Extract the [x, y] coordinate from the center of the cell holding the provided text.  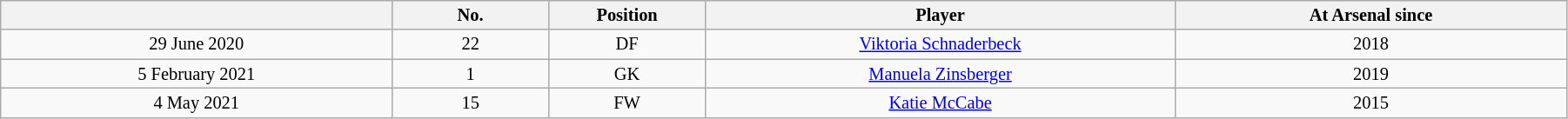
No. [471, 15]
Viktoria Schnaderbeck [941, 44]
2015 [1371, 102]
2018 [1371, 44]
4 May 2021 [197, 102]
29 June 2020 [197, 44]
1 [471, 74]
2019 [1371, 74]
Katie McCabe [941, 102]
Player [941, 15]
Manuela Zinsberger [941, 74]
5 February 2021 [197, 74]
22 [471, 44]
FW [627, 102]
At Arsenal since [1371, 15]
15 [471, 102]
DF [627, 44]
Position [627, 15]
GK [627, 74]
